Find where the given text appears and provide that cell's center as [X, Y] coordinate. 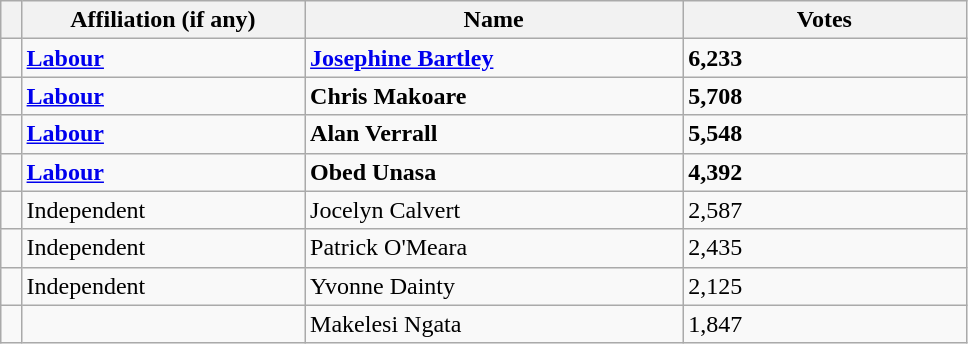
5,548 [825, 134]
4,392 [825, 172]
Makelesi Ngata [494, 324]
2,587 [825, 210]
6,233 [825, 58]
Chris Makoare [494, 96]
Patrick O'Meara [494, 248]
Name [494, 20]
Votes [825, 20]
Josephine Bartley [494, 58]
Jocelyn Calvert [494, 210]
1,847 [825, 324]
2,435 [825, 248]
Yvonne Dainty [494, 286]
2,125 [825, 286]
Obed Unasa [494, 172]
Affiliation (if any) [163, 20]
Alan Verrall [494, 134]
5,708 [825, 96]
